Determine the [X, Y] coordinate at the center of the cell enclosing the given text.  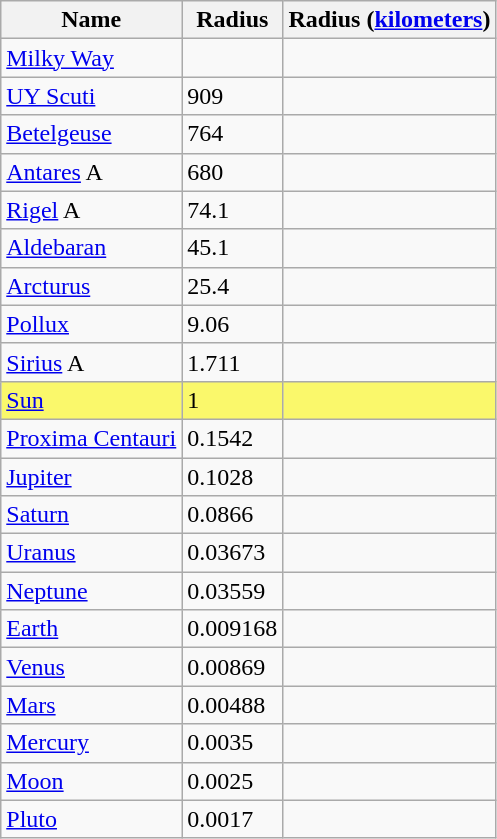
0.00488 [232, 705]
Venus [92, 667]
Moon [92, 781]
Betelgeuse [92, 134]
Mercury [92, 743]
764 [232, 134]
Sun [92, 400]
0.03559 [232, 591]
Uranus [92, 553]
Radius (kilometers) [390, 20]
Arcturus [92, 286]
Rigel A [92, 210]
Aldebaran [92, 248]
0.0017 [232, 819]
Pluto [92, 819]
25.4 [232, 286]
Name [92, 20]
Proxima Centauri [92, 438]
0.009168 [232, 629]
909 [232, 96]
Sirius A [92, 362]
680 [232, 172]
1.711 [232, 362]
Neptune [92, 591]
Earth [92, 629]
9.06 [232, 324]
0.00869 [232, 667]
0.0866 [232, 515]
0.1542 [232, 438]
1 [232, 400]
Radius [232, 20]
0.0035 [232, 743]
0.0025 [232, 781]
Pollux [92, 324]
Jupiter [92, 477]
45.1 [232, 248]
Antares A [92, 172]
74.1 [232, 210]
0.03673 [232, 553]
0.1028 [232, 477]
Saturn [92, 515]
Mars [92, 705]
Milky Way [92, 58]
UY Scuti [92, 96]
